Extract the (x, y) coordinate from the center of the cell holding the provided text.  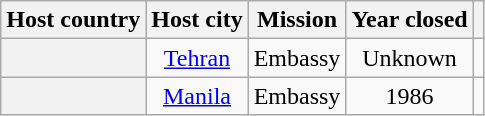
Host city (197, 20)
Host country (74, 20)
Year closed (410, 20)
Mission (297, 20)
Unknown (410, 58)
Manila (197, 96)
1986 (410, 96)
Tehran (197, 58)
